Provide the (x, y) coordinate of the cell's center where the given text is located.  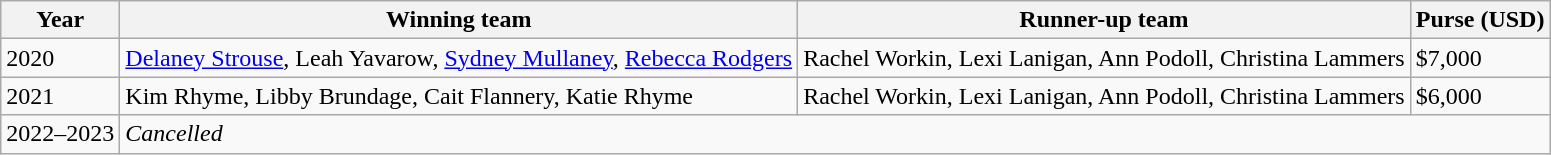
2020 (60, 58)
Purse (USD) (1480, 20)
Delaney Strouse, Leah Yavarow, Sydney Mullaney, Rebecca Rodgers (459, 58)
Winning team (459, 20)
Kim Rhyme, Libby Brundage, Cait Flannery, Katie Rhyme (459, 96)
2021 (60, 96)
Cancelled (835, 134)
Year (60, 20)
$6,000 (1480, 96)
2022–2023 (60, 134)
Runner-up team (1104, 20)
$7,000 (1480, 58)
